Return the (x, y) coordinate for the center point of the cell that contains the specified text.  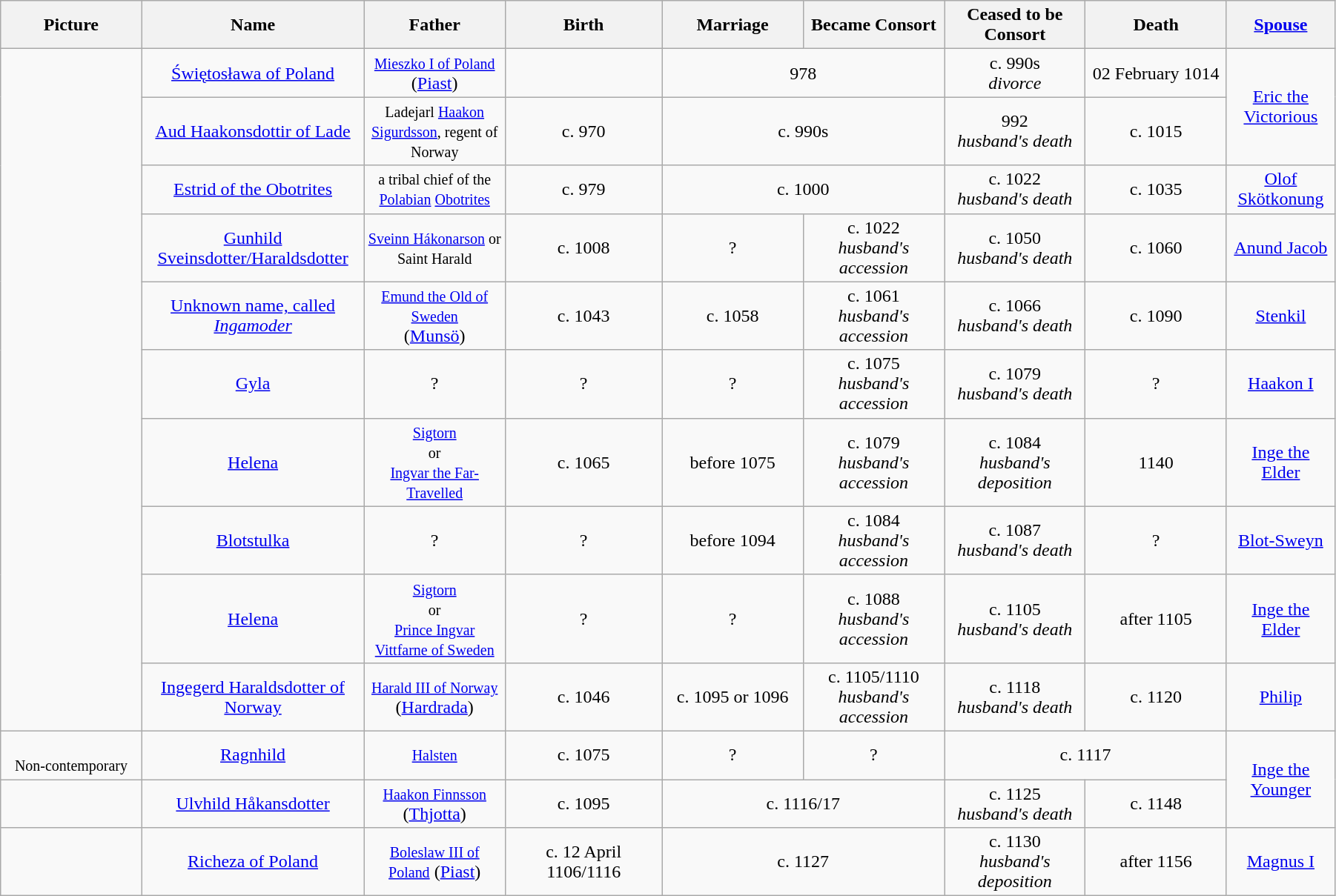
Stenkil (1280, 316)
02 February 1014 (1156, 73)
Gunhild Sveinsdotter/Haraldsdotter (253, 248)
c. 1075 (583, 754)
Ragnhild (253, 754)
Spouse (1280, 25)
c. 1095 or 1096 (733, 697)
Harald III of Norway (Hardrada) (434, 697)
c. 1095 (583, 803)
c. 1148 (1156, 803)
c. 1015 (1156, 131)
Became Consort (873, 25)
c. 1084husband's deposition (1015, 462)
c. 1022 husband's death (1015, 190)
c. 1022husband's accession (873, 248)
Estrid of the Obotrites (253, 190)
after 1105 (1156, 618)
c. 1060 (1156, 248)
c. 1105/1110husband's accession (873, 697)
Halsten (434, 754)
a tribal chief of the Polabian Obotrites (434, 190)
Sveinn Hákonarson or Saint Harald (434, 248)
Death (1156, 25)
c. 1117 (1085, 754)
Ceased to be Consort (1015, 25)
c. 1125husband's death (1015, 803)
Boleslaw III of Poland (Piast) (434, 862)
c. 990s (804, 131)
c. 1084husband's accession (873, 540)
c. 1079husband's death (1015, 384)
before 1094 (733, 540)
c. 1088husband's accession (873, 618)
Olof Skötkonung (1280, 190)
1140 (1156, 462)
Blot-Sweyn (1280, 540)
c. 1046 (583, 697)
c. 990sdivorce (1015, 73)
Ladejarl Haakon Sigurdsson, regent of Norway (434, 131)
Magnus I (1280, 862)
Philip (1280, 697)
c. 1127 (804, 862)
c. 1000 (804, 190)
Non-contemporary (71, 754)
Emund the Old of Sweden(Munsö) (434, 316)
Ulvhild Håkansdotter (253, 803)
Sigtorn or Prince Ingvar Vittfarne of Sweden (434, 618)
c. 1130husband's deposition (1015, 862)
c. 1061husband's accession (873, 316)
Haakon I (1280, 384)
c. 1043 (583, 316)
Father (434, 25)
c. 970 (583, 131)
992husband's death (1015, 131)
c. 1105husband's death (1015, 618)
before 1075 (733, 462)
c. 979 (583, 190)
Mieszko I of Poland(Piast) (434, 73)
after 1156 (1156, 862)
978 (804, 73)
c. 1075husband's accession (873, 384)
c. 1066husband's death (1015, 316)
c. 12 April 1106/1116 (583, 862)
c. 1035 (1156, 190)
Eric the Victorious (1280, 107)
Anund Jacob (1280, 248)
Name (253, 25)
Aud Haakonsdottir of Lade (253, 131)
Sigtorn or Ingvar the Far-Travelled (434, 462)
c. 1058 (733, 316)
Picture (71, 25)
Haakon Finnsson (Thjotta) (434, 803)
c. 1120 (1156, 697)
c. 1065 (583, 462)
Blotstulka (253, 540)
Marriage (733, 25)
Birth (583, 25)
Inge the Younger (1280, 779)
Unknown name, called Ingamoder (253, 316)
c. 1087husband's death (1015, 540)
Richeza of Poland (253, 862)
c. 1118husband's death (1015, 697)
Świętosława of Poland (253, 73)
c. 1116/17 (804, 803)
c. 1079husband's accession (873, 462)
c. 1008 (583, 248)
Ingegerd Haraldsdotter of Norway (253, 697)
Gyla (253, 384)
c. 1090 (1156, 316)
c. 1050husband's death (1015, 248)
